Determine the [x, y] coordinate at the center of the cell enclosing the given text.  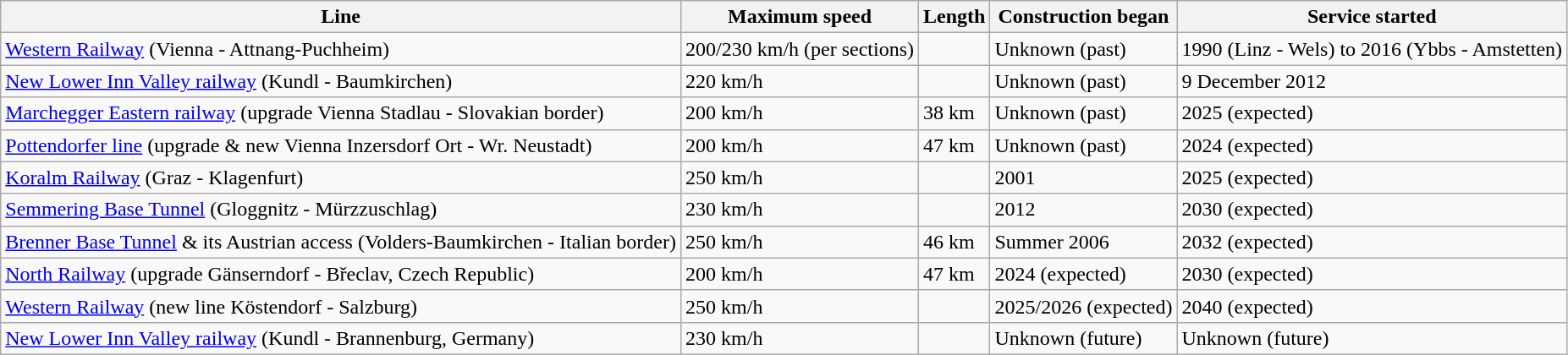
Length [955, 17]
200/230 km/h (per sections) [801, 49]
Koralm Railway (Graz - Klagenfurt) [341, 177]
Pottendorfer line (upgrade & new Vienna Inzersdorf Ort - Wr. Neustadt) [341, 145]
Service started [1373, 17]
Semmering Base Tunnel (Gloggnitz - Mürzzuschlag) [341, 210]
38 km [955, 113]
Maximum speed [801, 17]
Marchegger Eastern railway (upgrade Vienna Stadlau - Slovakian border) [341, 113]
46 km [955, 242]
9 December 2012 [1373, 81]
2032 (expected) [1373, 242]
Line [341, 17]
2012 [1083, 210]
Western Railway (Vienna - Attnang-Puchheim) [341, 49]
New Lower Inn Valley railway (Kundl - Baumkirchen) [341, 81]
Brenner Base Tunnel & its Austrian access (Volders-Baumkirchen - Italian border) [341, 242]
2025/2026 (expected) [1083, 306]
North Railway (upgrade Gänserndorf - Břeclav, Czech Republic) [341, 274]
1990 (Linz - Wels) to 2016 (Ybbs - Amstetten) [1373, 49]
Western Railway (new line Köstendorf - Salzburg) [341, 306]
New Lower Inn Valley railway (Kundl - Brannenburg, Germany) [341, 338]
Summer 2006 [1083, 242]
220 km/h [801, 81]
Construction began [1083, 17]
2040 (expected) [1373, 306]
2001 [1083, 177]
